Identify which cell holds the provided text, then report its (x, y) central coordinate. 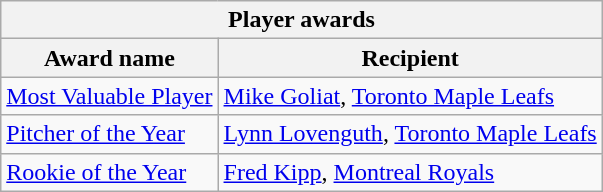
Pitcher of the Year (110, 134)
Award name (110, 58)
Rookie of the Year (110, 172)
Most Valuable Player (110, 96)
Recipient (410, 58)
Player awards (302, 20)
Lynn Lovenguth, Toronto Maple Leafs (410, 134)
Fred Kipp, Montreal Royals (410, 172)
Mike Goliat, Toronto Maple Leafs (410, 96)
